Return (x, y) of the center of cell containing provided text 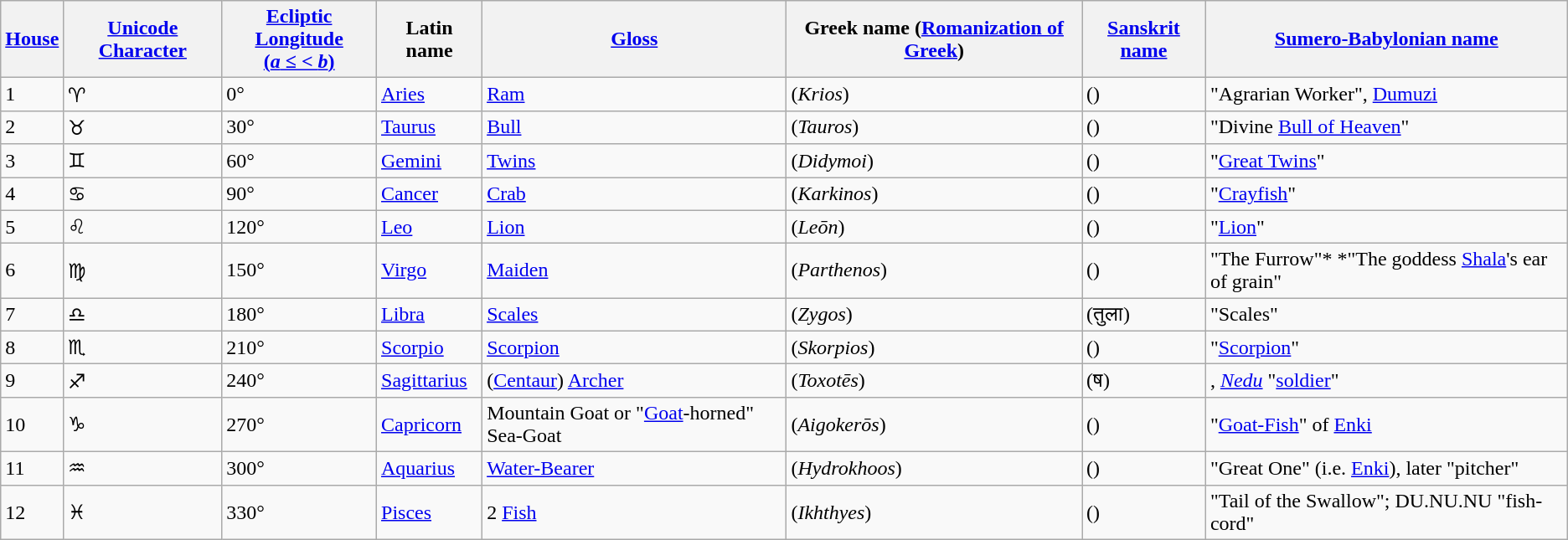
"Lion" (1386, 227)
(Leōn) (935, 227)
Capricorn (430, 424)
300° (300, 468)
Sanskrit name (1144, 39)
Sagittarius (430, 381)
Mountain Goat or "Goat-horned" Sea-Goat (635, 424)
12 (32, 512)
♊︎︎ (142, 161)
Bull (635, 127)
(Karkinos) (935, 194)
Taurus (430, 127)
5 (32, 227)
(Ikhthyes) (935, 512)
240° (300, 381)
Libra (430, 315)
9 (32, 381)
(Centaur) Archer (635, 381)
Scorpio (430, 347)
(Krios) (935, 95)
Latin name (430, 39)
"Scales" (1386, 315)
Leo (430, 227)
♑︎︎ (142, 424)
2 (32, 127)
0° (300, 95)
"Great One" (i.e. Enki), later "pitcher" (1386, 468)
Gloss (635, 39)
"Scorpion" (1386, 347)
♒︎︎ (142, 468)
(Tauros) (935, 127)
330° (300, 512)
(Parthenos) (935, 271)
1 (32, 95)
(Skorpios) (935, 347)
Lion (635, 227)
(Hydrokhoos) (935, 468)
120° (300, 227)
3 (32, 161)
Crab (635, 194)
♍︎︎ (142, 271)
♏︎︎ (142, 347)
♈︎︎ (142, 95)
(तुला) (1144, 315)
Twins (635, 161)
♎︎︎ (142, 315)
♉︎︎ (142, 127)
♓︎︎ (142, 512)
♋︎︎ (142, 194)
Ram (635, 95)
"Agrarian Worker", Dumuzi (1386, 95)
Scorpion (635, 347)
"Divine Bull of Heaven" (1386, 127)
Aries (430, 95)
"Tail of the Swallow"; DU.NU.NU "fish-cord" (1386, 512)
(Aigokerōs) (935, 424)
"Crayfish" (1386, 194)
60° (300, 161)
Aquarius (430, 468)
Ecliptic Longitude(a ≤ < b) (300, 39)
Unicode Character (142, 39)
7 (32, 315)
Maiden (635, 271)
Greek name (Romanization of Greek) (935, 39)
150° (300, 271)
"Great Twins" (1386, 161)
210° (300, 347)
♐︎︎ (142, 381)
House (32, 39)
Virgo (430, 271)
6 (32, 271)
4 (32, 194)
♌︎︎ (142, 227)
8 (32, 347)
Gemini (430, 161)
Pisces (430, 512)
(Zygos) (935, 315)
(Toxotēs) (935, 381)
Sumero-Babylonian name (1386, 39)
"Goat-Fish" of Enki (1386, 424)
(ष) (1144, 381)
(Didymoi) (935, 161)
Scales (635, 315)
10 (32, 424)
90° (300, 194)
270° (300, 424)
2 Fish (635, 512)
30° (300, 127)
180° (300, 315)
"The Furrow"* *"The goddess Shala's ear of grain" (1386, 271)
11 (32, 468)
Water-Bearer (635, 468)
Cancer (430, 194)
, Nedu "soldier" (1386, 381)
